Output the [X, Y] coordinate of the center of the cell containing the given text.  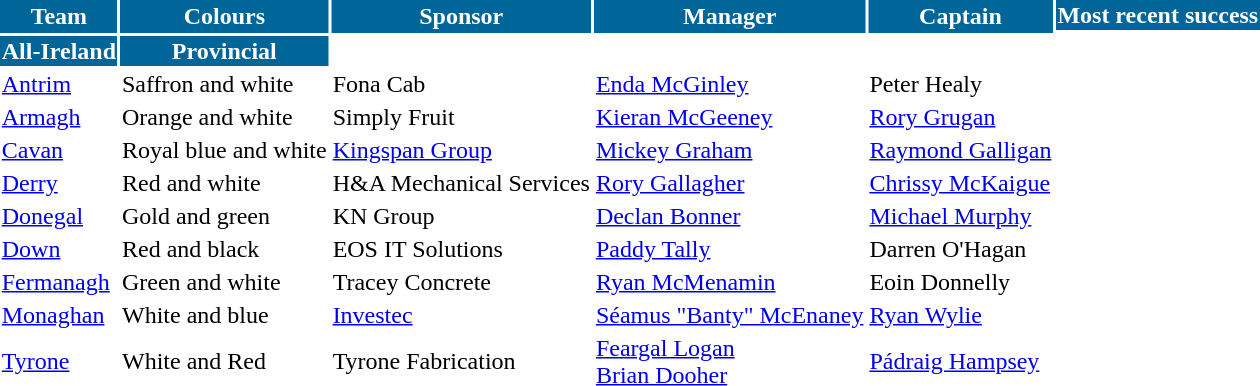
Green and white [224, 282]
Armagh [58, 117]
Ryan McMenamin [730, 282]
Saffron and white [224, 84]
Captain [960, 16]
Chrissy McKaigue [960, 183]
Gold and green [224, 216]
Mickey Graham [730, 150]
H&A Mechanical Services [461, 183]
Manager [730, 16]
Investec [461, 315]
Rory Gallagher [730, 183]
Fermanagh [58, 282]
Rory Grugan [960, 117]
Eoin Donnelly [960, 282]
All-Ireland [58, 51]
Antrim [58, 84]
Derry [58, 183]
Tracey Concrete [461, 282]
Orange and white [224, 117]
Team [58, 16]
Donegal [58, 216]
Fona Cab [461, 84]
Ryan Wylie [960, 315]
Colours [224, 16]
Red and black [224, 249]
Monaghan [58, 315]
Raymond Galligan [960, 150]
Down [58, 249]
Cavan [58, 150]
Enda McGinley [730, 84]
White and blue [224, 315]
Red and white [224, 183]
Darren O'Hagan [960, 249]
EOS IT Solutions [461, 249]
Provincial [224, 51]
Simply Fruit [461, 117]
Most recent success [1158, 15]
Michael Murphy [960, 216]
Kieran McGeeney [730, 117]
Peter Healy [960, 84]
Declan Bonner [730, 216]
Sponsor [461, 16]
Royal blue and white [224, 150]
KN Group [461, 216]
Paddy Tally [730, 249]
Séamus "Banty" McEnaney [730, 315]
Kingspan Group [461, 150]
